Detect which cell encompasses the target text, then output its [x, y] center coordinate. 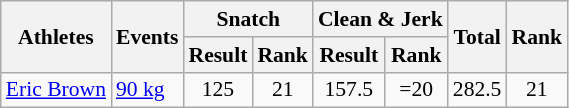
Clean & Jerk [380, 19]
Snatch [248, 19]
=20 [416, 90]
90 kg [147, 90]
282.5 [478, 90]
Athletes [56, 36]
125 [218, 90]
157.5 [349, 90]
Eric Brown [56, 90]
Total [478, 36]
Events [147, 36]
